Return [X, Y] of the center of cell containing provided text 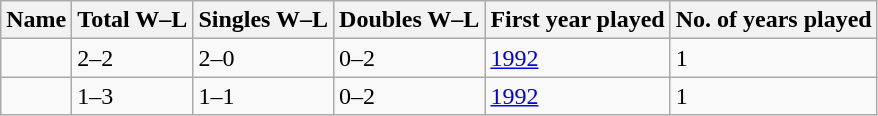
2–2 [132, 58]
Total W–L [132, 20]
1–3 [132, 96]
1–1 [264, 96]
2–0 [264, 58]
First year played [578, 20]
Singles W–L [264, 20]
No. of years played [774, 20]
Doubles W–L [410, 20]
Name [36, 20]
